For the text-containing cell, return its midpoint in (X, Y) coordinate format. 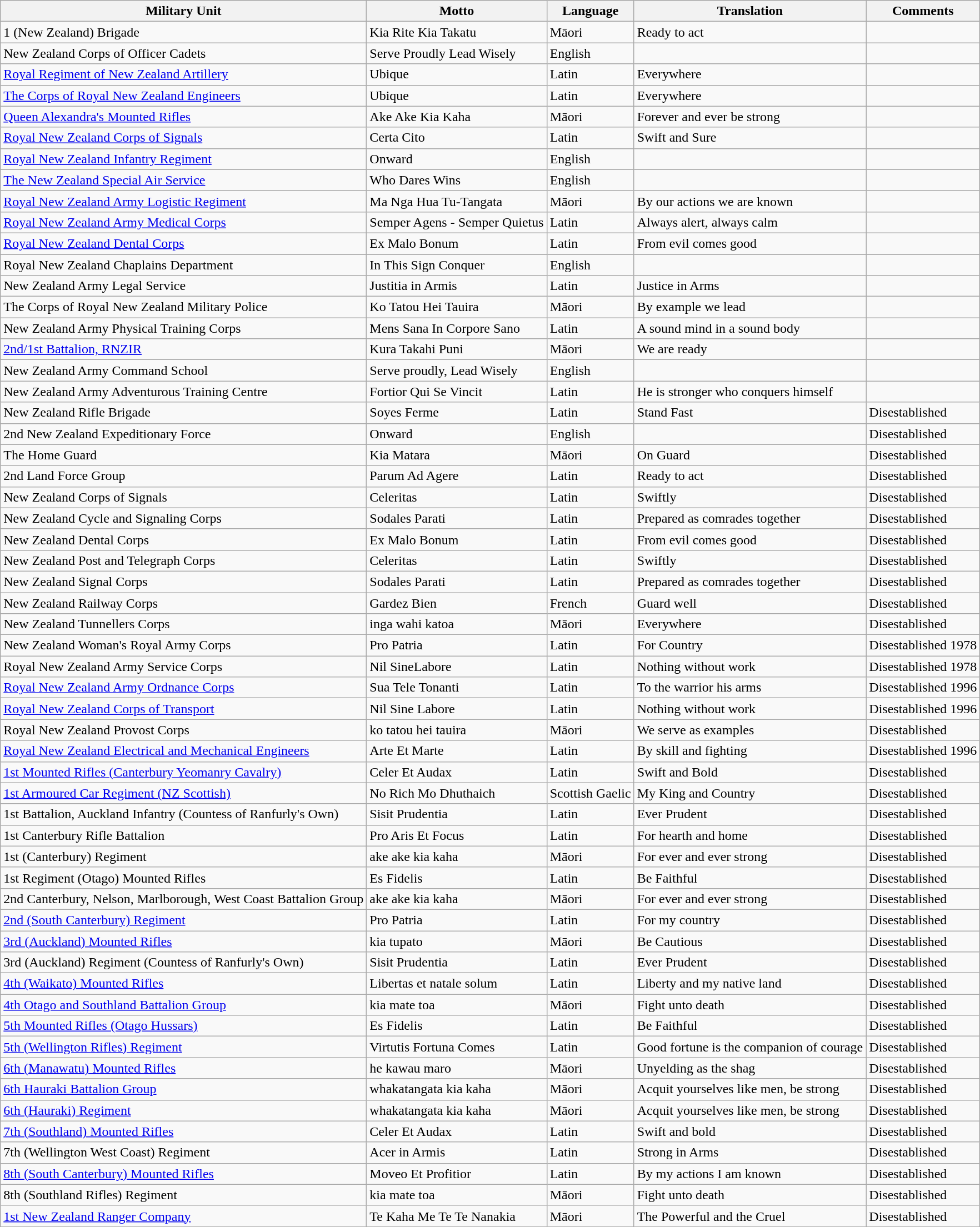
Always alert, always calm (750, 222)
Sua Tele Tonanti (457, 688)
6th (Hauraki) Regiment (183, 1110)
The New Zealand Special Air Service (183, 180)
5th Mounted Rifles (Otago Hussars) (183, 1026)
We are ready (750, 349)
ko tatou hei tauira (457, 730)
Parum Ad Agere (457, 476)
Fortior Qui Se Vincit (457, 392)
4th (Waikato) Mounted Rifles (183, 984)
New Zealand Signal Corps (183, 582)
The Corps of Royal New Zealand Military Police (183, 307)
Ko Tatou Hei Tauira (457, 307)
5th (Wellington Rifles) Regiment (183, 1047)
New Zealand Army Command School (183, 370)
In This Sign Conquer (457, 265)
Royal New Zealand Dental Corps (183, 243)
Stand Fast (750, 413)
Queen Alexandra's Mounted Rifles (183, 117)
2nd Land Force Group (183, 476)
My King and Country (750, 793)
By my actions I am known (750, 1174)
he kawau maro (457, 1068)
1st Battalion, Auckland Infantry (Countess of Ranfurly's Own) (183, 814)
No Rich Mo Dhuthaich (457, 793)
Ma Nga Hua Tu-Tangata (457, 201)
6th Hauraki Battalion Group (183, 1089)
A sound mind in a sound body (750, 328)
New Zealand Army Legal Service (183, 286)
3rd (Auckland) Mounted Rifles (183, 941)
Ake Ake Kia Kaha (457, 117)
Nil SineLabore (457, 667)
New Zealand Woman's Royal Army Corps (183, 645)
3rd (Auckland) Regiment (Countess of Ranfurly's Own) (183, 963)
Be Cautious (750, 941)
Translation (750, 11)
By skill and fighting (750, 751)
New Zealand Army Adventurous Training Centre (183, 392)
inga wahi katoa (457, 624)
Strong in Arms (750, 1153)
Liberty and my native land (750, 984)
Te Kaha Me Te Te Nanakia (457, 1216)
Military Unit (183, 11)
New Zealand Rifle Brigade (183, 413)
New Zealand Railway Corps (183, 603)
New Zealand Corps of Signals (183, 497)
Serve Proudly Lead Wisely (457, 53)
Kura Takahi Puni (457, 349)
Royal Regiment of New Zealand Artillery (183, 74)
Kia Rite Kia Takatu (457, 32)
Who Dares Wins (457, 180)
Nil Sine Labore (457, 709)
Mens Sana In Corpore Sano (457, 328)
New Zealand Cycle and Signaling Corps (183, 518)
Semper Agens - Semper Quietus (457, 222)
Royal New Zealand Army Medical Corps (183, 222)
Royal New Zealand Army Ordnance Corps (183, 688)
Royal New Zealand Chaplains Department (183, 265)
Swift and bold (750, 1131)
Unyelding as the shag (750, 1068)
8th (Southland Rifles) Regiment (183, 1195)
We serve as examples (750, 730)
7th (Southland) Mounted Rifles (183, 1131)
By example we lead (750, 307)
Swift and Sure (750, 138)
Justice in Arms (750, 286)
4th Otago and Southland Battalion Group (183, 1005)
Royal New Zealand Army Logistic Regiment (183, 201)
Justitia in Armis (457, 286)
1st Armoured Car Regiment (NZ Scottish) (183, 793)
Gardez Bien (457, 603)
1st Mounted Rifles (Canterbury Yeomanry Cavalry) (183, 772)
2nd/1st Battalion, RNZIR (183, 349)
By our actions we are known (750, 201)
1st Regiment (Otago) Mounted Rifles (183, 878)
1st Canterbury Rifle Battalion (183, 835)
Royal New Zealand Infantry Regiment (183, 159)
The Corps of Royal New Zealand Engineers (183, 96)
New Zealand Post and Telegraph Corps (183, 560)
Pro Aris Et Focus (457, 835)
Libertas et natale solum (457, 984)
2nd (South Canterbury) Regiment (183, 920)
Virtutis Fortuna Comes (457, 1047)
2nd Canterbury, Nelson, Marlborough, West Coast Battalion Group (183, 899)
For Country (750, 645)
New Zealand Tunnellers Corps (183, 624)
7th (Wellington West Coast) Regiment (183, 1153)
Swift and Bold (750, 772)
Arte Et Marte (457, 751)
Royal New Zealand Provost Corps (183, 730)
Good fortune is the companion of courage (750, 1047)
Moveo Et Profitior (457, 1174)
New Zealand Army Physical Training Corps (183, 328)
Royal New Zealand Electrical and Mechanical Engineers (183, 751)
Acer in Armis (457, 1153)
8th (South Canterbury) Mounted Rifles (183, 1174)
kia tupato (457, 941)
For hearth and home (750, 835)
New Zealand Dental Corps (183, 539)
6th (Manawatu) Mounted Rifles (183, 1068)
Serve proudly, Lead Wisely (457, 370)
To the warrior his arms (750, 688)
2nd New Zealand Expeditionary Force (183, 434)
Comments (923, 11)
Forever and ever be strong (750, 117)
Royal New Zealand Army Service Corps (183, 667)
Certa Cito (457, 138)
1 (New Zealand) Brigade (183, 32)
He is stronger who conquers himself (750, 392)
New Zealand Corps of Officer Cadets (183, 53)
Guard well (750, 603)
Kia Matara (457, 455)
The Home Guard (183, 455)
For my country (750, 920)
Motto (457, 11)
On Guard (750, 455)
1st (Canterbury) Regiment (183, 857)
1st New Zealand Ranger Company (183, 1216)
The Powerful and the Cruel (750, 1216)
Royal New Zealand Corps of Transport (183, 709)
Royal New Zealand Corps of Signals (183, 138)
Scottish Gaelic (590, 793)
Language (590, 11)
Soyes Ferme (457, 413)
French (590, 603)
